Output the [x, y] coordinate of the center of the cell containing the given text.  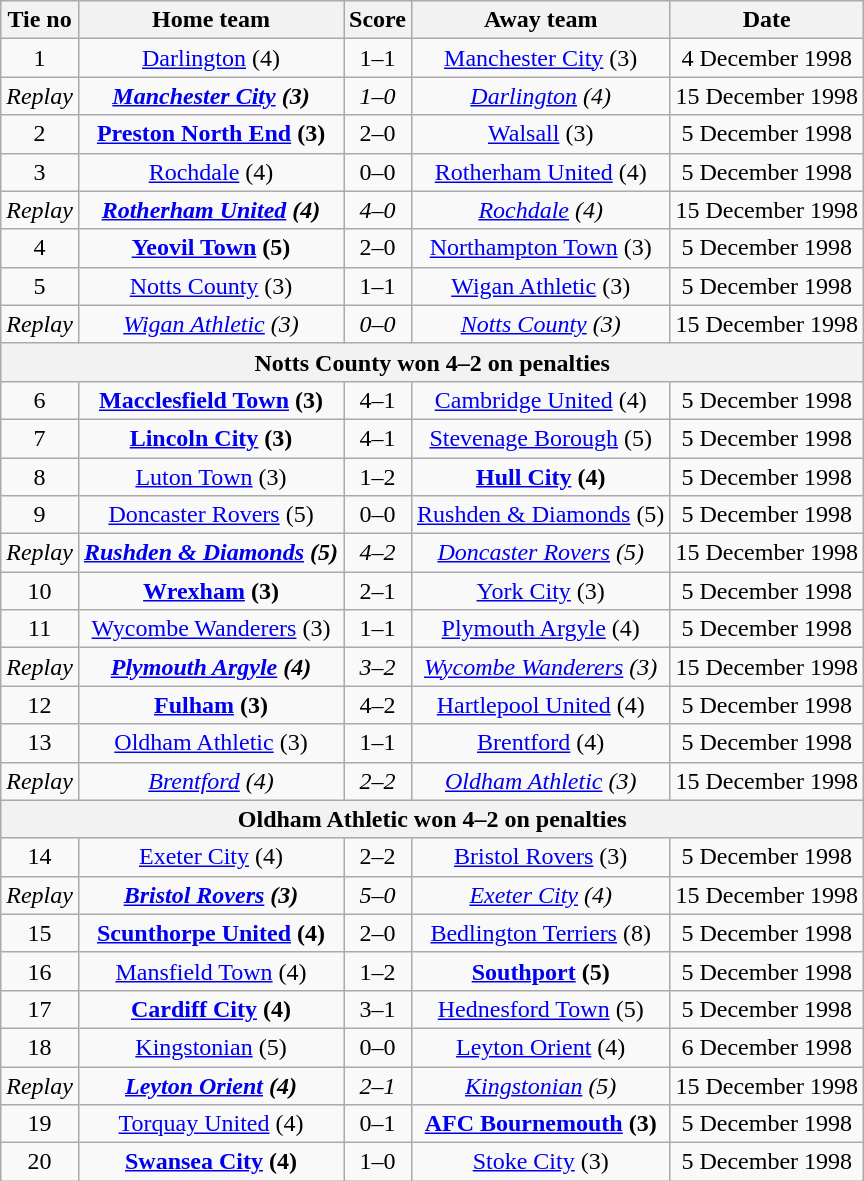
Tie no [40, 20]
Lincoln City (3) [210, 438]
10 [40, 591]
5 [40, 286]
4 December 1998 [767, 58]
Hartlepool United (4) [541, 705]
Mansfield Town (4) [210, 971]
Stevenage Borough (5) [541, 438]
11 [40, 629]
13 [40, 743]
AFC Bournemouth (3) [541, 1124]
Bedlington Terriers (8) [541, 933]
8 [40, 477]
9 [40, 515]
Torquay United (4) [210, 1124]
18 [40, 1047]
Cardiff City (4) [210, 1009]
Oldham Athletic won 4–2 on penalties [432, 819]
20 [40, 1162]
Luton Town (3) [210, 477]
3–1 [378, 1009]
14 [40, 857]
17 [40, 1009]
2 [40, 134]
Swansea City (4) [210, 1162]
Northampton Town (3) [541, 248]
15 [40, 933]
0–1 [378, 1124]
4 [40, 248]
6 [40, 400]
12 [40, 705]
Wrexham (3) [210, 591]
Notts County won 4–2 on penalties [432, 362]
Southport (5) [541, 971]
Scunthorpe United (4) [210, 933]
7 [40, 438]
Preston North End (3) [210, 134]
19 [40, 1124]
York City (3) [541, 591]
Yeovil Town (5) [210, 248]
Fulham (3) [210, 705]
Home team [210, 20]
Stoke City (3) [541, 1162]
3–2 [378, 667]
Date [767, 20]
Score [378, 20]
1 [40, 58]
16 [40, 971]
3 [40, 172]
Away team [541, 20]
4–0 [378, 210]
Hull City (4) [541, 477]
Walsall (3) [541, 134]
5–0 [378, 895]
Macclesfield Town (3) [210, 400]
Cambridge United (4) [541, 400]
6 December 1998 [767, 1047]
Hednesford Town (5) [541, 1009]
